Return the (x, y) coordinate for the center point of the cell that contains the specified text.  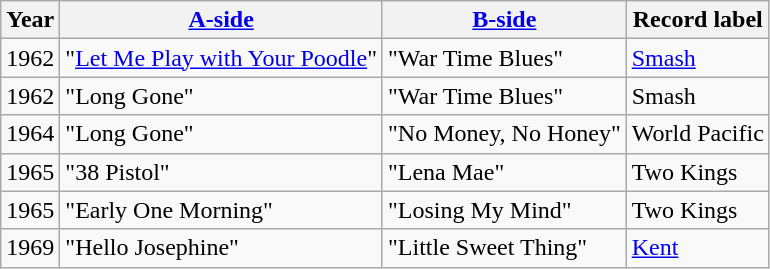
B-side (504, 20)
1964 (30, 134)
"No Money, No Honey" (504, 134)
Kent (698, 248)
1969 (30, 248)
Year (30, 20)
"38 Pistol" (222, 172)
"Hello Josephine" (222, 248)
"Losing My Mind" (504, 210)
A-side (222, 20)
World Pacific (698, 134)
"Little Sweet Thing" (504, 248)
"Early One Morning" (222, 210)
"Let Me Play with Your Poodle" (222, 58)
"Lena Mae" (504, 172)
Record label (698, 20)
